For the text-containing cell, return its midpoint in [x, y] coordinate format. 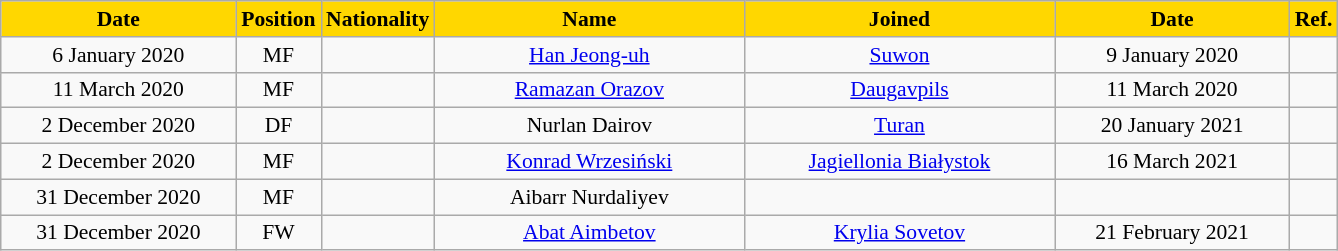
Nurlan Dairov [589, 126]
Turan [899, 126]
Aibarr Nurdaliyev [589, 197]
Jagiellonia Białystok [899, 162]
Nationality [378, 19]
21 February 2021 [1172, 233]
Joined [899, 19]
20 January 2021 [1172, 126]
Name [589, 19]
9 January 2020 [1172, 55]
Krylia Sovetov [899, 233]
Ref. [1314, 19]
Abat Aimbetov [589, 233]
DF [278, 126]
Suwon [899, 55]
Ramazan Orazov [589, 90]
Konrad Wrzesiński [589, 162]
FW [278, 233]
6 January 2020 [118, 55]
16 March 2021 [1172, 162]
Daugavpils [899, 90]
Position [278, 19]
Han Jeong-uh [589, 55]
